Scan for the cell matching the given text and deliver its [x, y] coordinate at center. 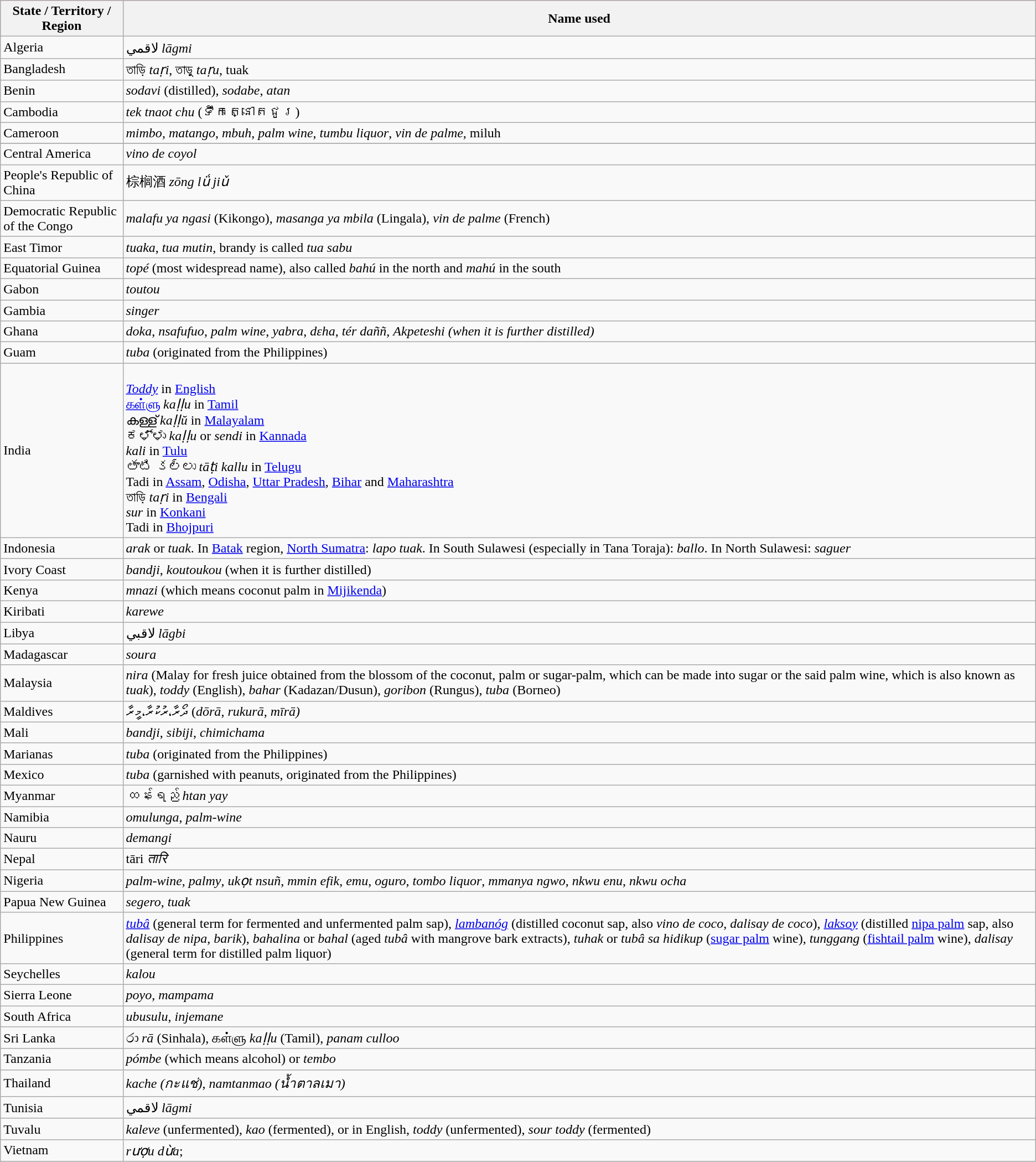
棕榈酒 zōng lǘ jiǔ [579, 183]
Sri Lanka [62, 1038]
poyo, mampama [579, 995]
Tunisia [62, 1108]
لاقبي lāgbi [579, 633]
ދޯރާ،ރުކުރާ،މީރާ (dōrā, rukurā, mīrā) [579, 711]
Thailand [62, 1083]
malafu ya ngasi (Kikongo), masanga ya mbila (Lingala), vin de palme (French) [579, 218]
Vietnam [62, 1150]
singer [579, 311]
Name used [579, 19]
Guam [62, 353]
Maldives [62, 711]
demangi [579, 838]
South Africa [62, 1016]
People's Republic of China [62, 183]
Cambodia [62, 112]
Central America [62, 154]
pómbe (which means alcohol) or tembo [579, 1059]
toutou [579, 289]
mimbo, matango, mbuh, palm wine, tumbu liquor, vin de palme, miluh [579, 133]
Namibia [62, 817]
Kenya [62, 590]
Papua New Guinea [62, 902]
Malaysia [62, 683]
Tuvalu [62, 1129]
Mexico [62, 774]
Myanmar [62, 796]
ထန်းရည် htan yay [579, 796]
bandji, koutoukou (when it is further distilled) [579, 569]
sodavi (distilled), sodabe, atan [579, 91]
Democratic Republic of the Congo [62, 218]
ubusulu, injemane [579, 1016]
segero, tuak [579, 902]
රා rā (Sinhala), கள்ளு kaḷḷu (Tamil), panam culloo [579, 1038]
kalou [579, 974]
Algeria [62, 48]
arak or tuak. In Batak region, North Sumatra: lapo tuak. In South Sulawesi (especially in Tana Toraja): ballo. In North Sulawesi: saguer [579, 548]
tuba (garnished with peanuts, originated from the Philippines) [579, 774]
Gambia [62, 311]
bandji, sibiji, chimichama [579, 732]
Gabon [62, 289]
Mali [62, 732]
Kiribati [62, 611]
Nigeria [62, 881]
topé (most widespread name), also called bahú in the north and mahú in the south [579, 268]
Madagascar [62, 654]
kache (กะแช่), namtanmao (น้ำตาลเมา) [579, 1083]
tek tnaot chu (ទឹកត្នោតជូរ) [579, 112]
Indonesia [62, 548]
Marianas [62, 753]
Libya [62, 633]
Seychelles [62, 974]
soura [579, 654]
Bangladesh [62, 69]
Equatorial Guinea [62, 268]
Ghana [62, 332]
India [62, 451]
Benin [62, 91]
Tanzania [62, 1059]
East Timor [62, 247]
mnazi (which means coconut palm in Mijikenda) [579, 590]
Philippines [62, 938]
doka, nsafufuo, palm wine, yabra, dεha, tér daññ, Akpeteshi (when it is further distilled) [579, 332]
tāri तारि [579, 859]
Ivory Coast [62, 569]
palm-wine, palmy, ukọt nsuñ, mmin efik, emu, oguro, tombo liquor, mmanya ngwo, nkwu enu, nkwu ocha [579, 881]
Nauru [62, 838]
omulunga, palm-wine [579, 817]
karewe [579, 611]
tuaka, tua mutin, brandy is called tua sabu [579, 247]
তাড়ি taṛi, তাড়ু taṛu, tuak [579, 69]
Sierra Leone [62, 995]
Nepal [62, 859]
Cameroon [62, 133]
vino de coyol [579, 154]
kaleve (unfermented), kao (fermented), or in English, toddy (unfermented), sour toddy (fermented) [579, 1129]
rượu dừa; [579, 1150]
State / Territory / Region [62, 19]
